For the text-containing cell, return its midpoint in (x, y) coordinate format. 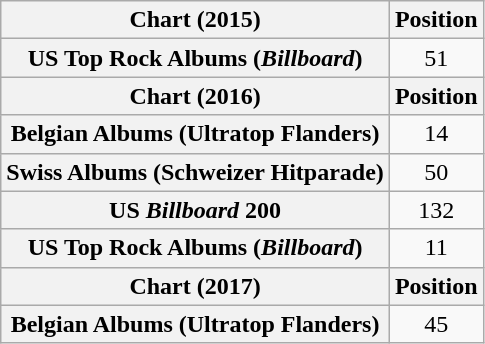
Swiss Albums (Schweizer Hitparade) (196, 172)
45 (436, 324)
11 (436, 248)
132 (436, 210)
Chart (2016) (196, 96)
50 (436, 172)
Chart (2015) (196, 20)
Chart (2017) (196, 286)
14 (436, 134)
US Billboard 200 (196, 210)
51 (436, 58)
